Identify which cell holds the provided text, then report its (X, Y) central coordinate. 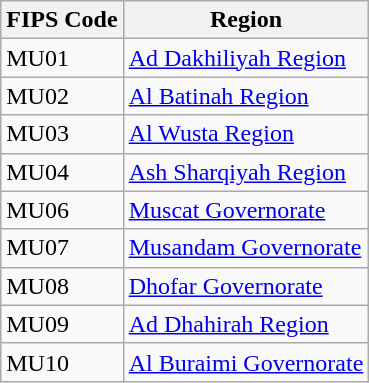
Region (246, 20)
MU07 (62, 248)
MU06 (62, 210)
MU10 (62, 362)
Al Wusta Region (246, 134)
Muscat Governorate (246, 210)
Ad Dakhiliyah Region (246, 58)
MU03 (62, 134)
Al Batinah Region (246, 96)
MU08 (62, 286)
MU04 (62, 172)
MU09 (62, 324)
Dhofar Governorate (246, 286)
Musandam Governorate (246, 248)
MU01 (62, 58)
Ash Sharqiyah Region (246, 172)
Al Buraimi Governorate (246, 362)
Ad Dhahirah Region (246, 324)
MU02 (62, 96)
FIPS Code (62, 20)
